Determine the (x, y) coordinate at the center of the cell enclosing the given text.  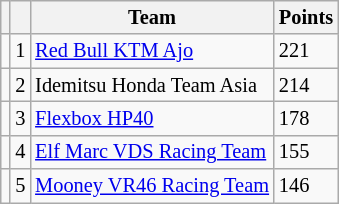
178 (306, 118)
Team (152, 17)
3 (20, 118)
155 (306, 152)
221 (306, 51)
Idemitsu Honda Team Asia (152, 85)
2 (20, 85)
214 (306, 85)
4 (20, 152)
Points (306, 17)
Mooney VR46 Racing Team (152, 186)
5 (20, 186)
Flexbox HP40 (152, 118)
Elf Marc VDS Racing Team (152, 152)
146 (306, 186)
1 (20, 51)
Red Bull KTM Ajo (152, 51)
